Locate the cell with the specified text and output its [X, Y] center coordinate. 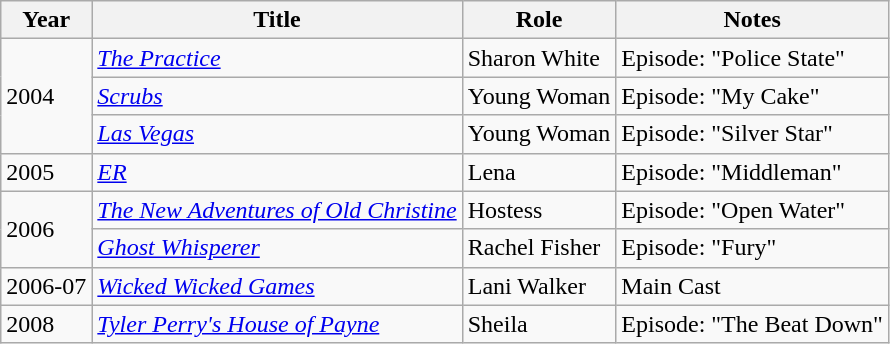
Episode: "Silver Star" [752, 134]
Title [277, 20]
2004 [46, 96]
Main Cast [752, 286]
The Practice [277, 58]
Lena [539, 172]
Sheila [539, 324]
Episode: "Open Water" [752, 210]
2006 [46, 229]
Ghost Whisperer [277, 248]
Episode: "My Cake" [752, 96]
Episode: "Middleman" [752, 172]
Episode: "The Beat Down" [752, 324]
Notes [752, 20]
2006-07 [46, 286]
2005 [46, 172]
Rachel Fisher [539, 248]
Tyler Perry's House of Payne [277, 324]
Las Vegas [277, 134]
Role [539, 20]
The New Adventures of Old Christine [277, 210]
Hostess [539, 210]
Scrubs [277, 96]
Sharon White [539, 58]
Episode: "Police State" [752, 58]
Lani Walker [539, 286]
ER [277, 172]
2008 [46, 324]
Episode: "Fury" [752, 248]
Year [46, 20]
Wicked Wicked Games [277, 286]
